Extract the [X, Y] coordinate from the center of the cell holding the provided text.  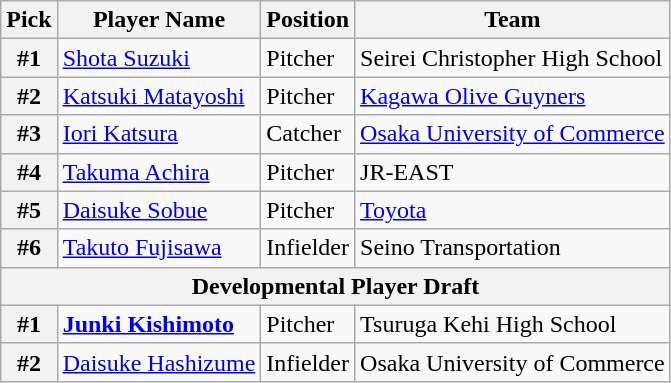
Seirei Christopher High School [513, 58]
Takuto Fujisawa [159, 248]
Team [513, 20]
#6 [29, 248]
Shota Suzuki [159, 58]
Kagawa Olive Guyners [513, 96]
Iori Katsura [159, 134]
#3 [29, 134]
Katsuki Matayoshi [159, 96]
Pick [29, 20]
Daisuke Sobue [159, 210]
Daisuke Hashizume [159, 362]
Tsuruga Kehi High School [513, 324]
Catcher [308, 134]
#5 [29, 210]
Developmental Player Draft [336, 286]
Position [308, 20]
Seino Transportation [513, 248]
#4 [29, 172]
Player Name [159, 20]
Toyota [513, 210]
Junki Kishimoto [159, 324]
Takuma Achira [159, 172]
JR-EAST [513, 172]
